Extract the (X, Y) coordinate from the center of the cell holding the provided text.  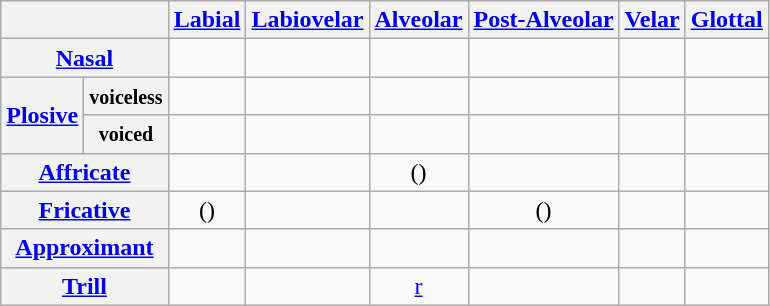
r (418, 286)
Trill (84, 286)
Nasal (84, 58)
Labial (207, 20)
Post-Alveolar (544, 20)
Fricative (84, 210)
Velar (652, 20)
Glottal (726, 20)
Alveolar (418, 20)
Labiovelar (308, 20)
Affricate (84, 172)
voiced (126, 134)
Plosive (42, 115)
Approximant (84, 248)
voiceless (126, 96)
